Scan for the cell matching the given text and deliver its [X, Y] coordinate at center. 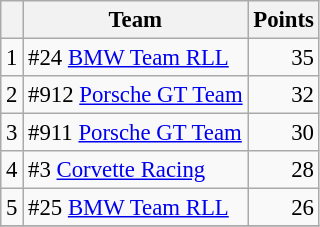
28 [284, 170]
Team [136, 20]
Points [284, 20]
30 [284, 133]
#912 Porsche GT Team [136, 95]
#25 BMW Team RLL [136, 208]
2 [12, 95]
#24 BMW Team RLL [136, 58]
4 [12, 170]
3 [12, 133]
32 [284, 95]
#911 Porsche GT Team [136, 133]
35 [284, 58]
26 [284, 208]
#3 Corvette Racing [136, 170]
1 [12, 58]
5 [12, 208]
